Pinpoint the cell where the given text exists, returning its (x, y) midpoint coordinate. 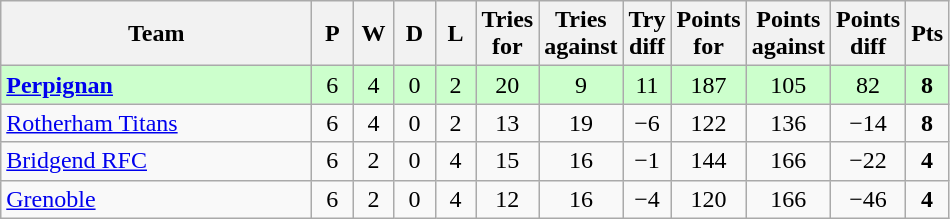
P (332, 34)
Rotherham Titans (156, 123)
Pts (928, 34)
Points for (708, 34)
Perpignan (156, 85)
−14 (868, 123)
−4 (647, 199)
Points diff (868, 34)
15 (508, 161)
Grenoble (156, 199)
D (414, 34)
105 (788, 85)
Tries against (581, 34)
82 (868, 85)
11 (647, 85)
9 (581, 85)
L (456, 34)
12 (508, 199)
144 (708, 161)
122 (708, 123)
120 (708, 199)
187 (708, 85)
−22 (868, 161)
Points against (788, 34)
Team (156, 34)
W (374, 34)
13 (508, 123)
Tries for (508, 34)
19 (581, 123)
20 (508, 85)
Try diff (647, 34)
136 (788, 123)
−46 (868, 199)
−1 (647, 161)
−6 (647, 123)
Bridgend RFC (156, 161)
